Output the (X, Y) coordinate of the center of the cell containing the given text.  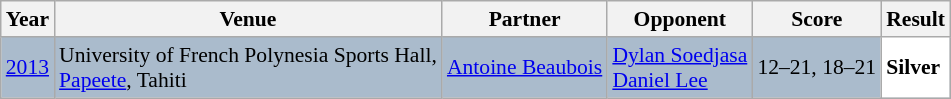
Year (28, 19)
Antoine Beaubois (524, 68)
Dylan Soedjasa Daniel Lee (680, 68)
Venue (248, 19)
Partner (524, 19)
Result (916, 19)
2013 (28, 68)
Score (816, 19)
Silver (916, 68)
12–21, 18–21 (816, 68)
Opponent (680, 19)
University of French Polynesia Sports Hall,Papeete, Tahiti (248, 68)
